Find where the given text appears and provide that cell's center as [X, Y] coordinate. 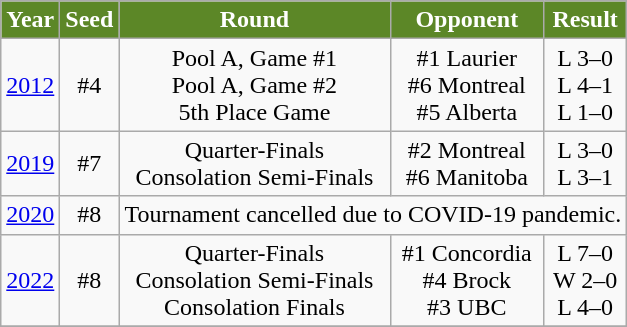
Round [254, 20]
#7 [90, 164]
2020 [30, 215]
#1 Laurier#6 Montreal#5 Alberta [467, 85]
#4 [90, 85]
2022 [30, 280]
Year [30, 20]
Tournament cancelled due to COVID-19 pandemic. [373, 215]
2012 [30, 85]
2019 [30, 164]
Result [586, 20]
L 3–0L 3–1 [586, 164]
Quarter-FinalsConsolation Semi-Finals [254, 164]
Quarter-FinalsConsolation Semi-FinalsConsolation Finals [254, 280]
L 7–0W 2–0L 4–0 [586, 280]
Opponent [467, 20]
#2 Montreal#6 Manitoba [467, 164]
Seed [90, 20]
Pool A, Game #1Pool A, Game #25th Place Game [254, 85]
#1 Concordia#4 Brock#3 UBC [467, 280]
L 3–0L 4–1L 1–0 [586, 85]
